Detect which cell encompasses the target text, then output its [X, Y] center coordinate. 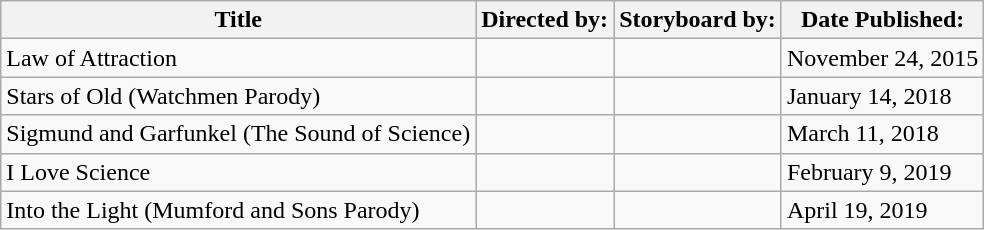
January 14, 2018 [882, 96]
March 11, 2018 [882, 134]
Stars of Old (Watchmen Parody) [238, 96]
Directed by: [545, 20]
Title [238, 20]
I Love Science [238, 172]
Into the Light (Mumford and Sons Parody) [238, 210]
April 19, 2019 [882, 210]
February 9, 2019 [882, 172]
November 24, 2015 [882, 58]
Sigmund and Garfunkel (The Sound of Science) [238, 134]
Date Published: [882, 20]
Storyboard by: [698, 20]
Law of Attraction [238, 58]
